For the text-containing cell, return its midpoint in (X, Y) coordinate format. 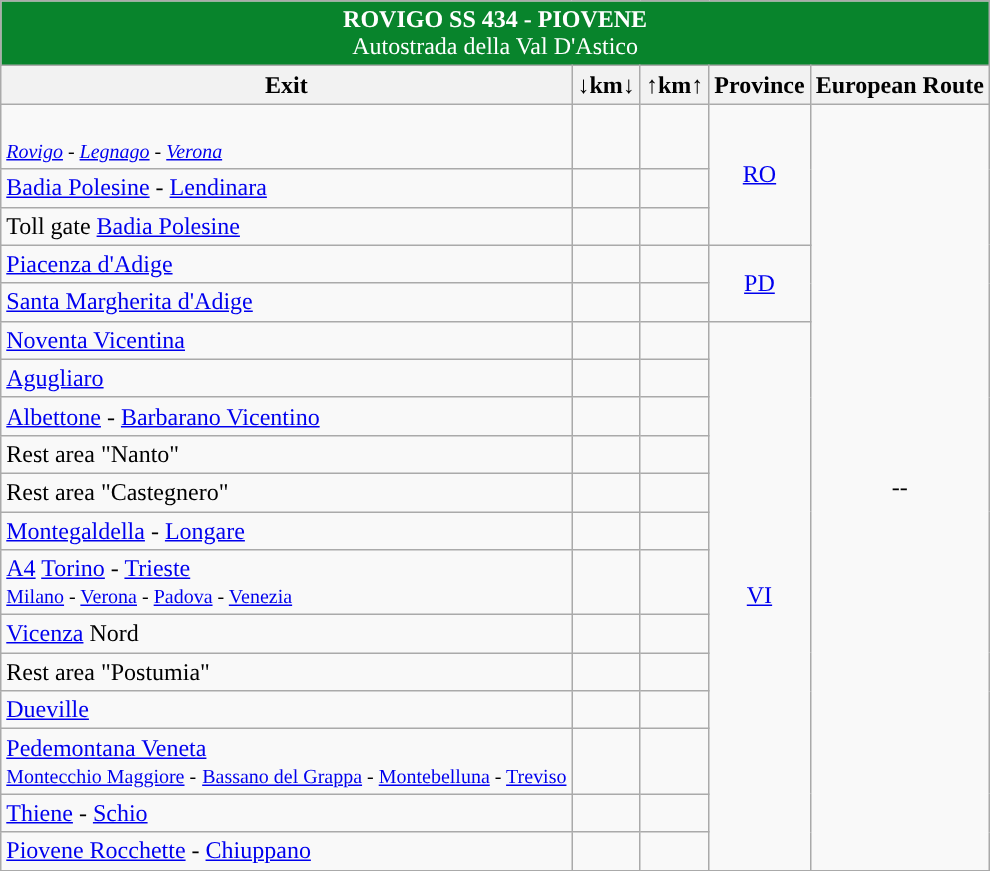
European Route (900, 85)
Rovigo - Legnago - Verona (286, 136)
A4 Torino - TriesteMilano - Verona - Padova - Venezia (286, 582)
Agugliaro (286, 378)
ROVIGO SS 434 - PIOVENEAutostrada della Val D'Astico (496, 34)
Piacenza d'Adige (286, 264)
Exit (286, 85)
Province (760, 85)
VI (760, 596)
Pedemontana VenetaMontecchio Maggiore - Bassano del Grappa - Montebelluna - Treviso (286, 762)
PD (760, 283)
Rest area "Nanto" (286, 454)
Rest area "Postumia" (286, 672)
Noventa Vicentina (286, 340)
Dueville (286, 710)
Albettone - Barbarano Vicentino (286, 416)
Toll gate Badia Polesine (286, 226)
Santa Margherita d'Adige (286, 302)
Badia Polesine - Lendinara (286, 188)
Montegaldella - Longare (286, 531)
Vicenza Nord (286, 634)
-- (900, 487)
RO (760, 174)
Piovene Rocchette - Chiuppano (286, 851)
↓km↓ (606, 85)
Thiene - Schio (286, 813)
↑km↑ (674, 85)
Rest area "Castegnero" (286, 492)
